Pinpoint the cell where the given text exists, returning its (x, y) midpoint coordinate. 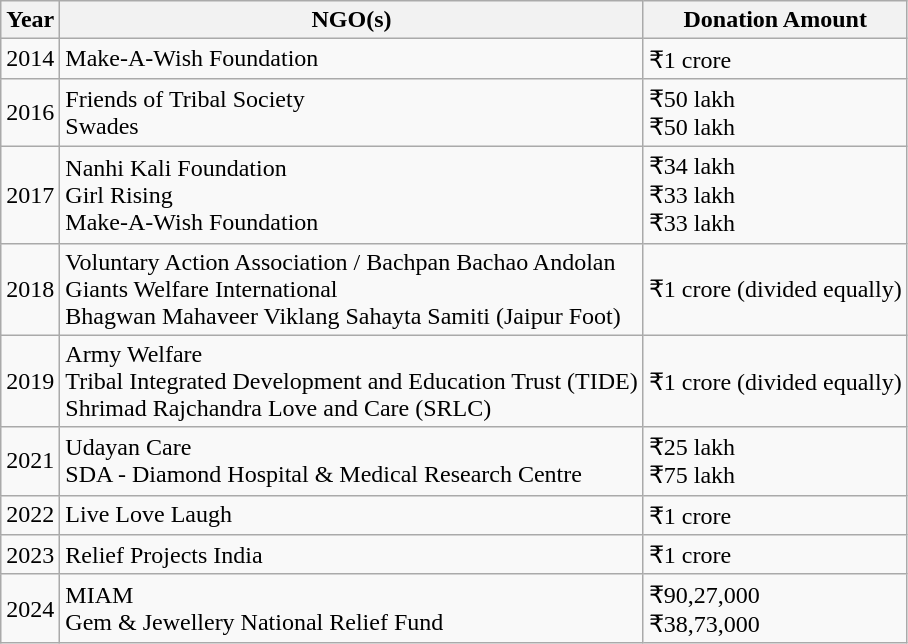
Army WelfareTribal Integrated Development and Education Trust (TIDE)Shrimad Rajchandra Love and Care (SRLC) (352, 381)
NGO(s) (352, 20)
2019 (30, 381)
₹25 lakh₹75 lakh (775, 461)
2018 (30, 289)
₹50 lakh₹50 lakh (775, 112)
2016 (30, 112)
₹90,27,000₹38,73,000 (775, 608)
Udayan CareSDA - Diamond Hospital & Medical Research Centre (352, 461)
Voluntary Action Association / Bachpan Bachao AndolanGiants Welfare InternationalBhagwan Mahaveer Viklang Sahayta Samiti (Jaipur Foot) (352, 289)
2014 (30, 59)
Make-A-Wish Foundation (352, 59)
Relief Projects India (352, 555)
₹34 lakh₹33 lakh₹33 lakh (775, 194)
Year (30, 20)
Live Love Laugh (352, 515)
Donation Amount (775, 20)
2023 (30, 555)
2021 (30, 461)
Friends of Tribal SocietySwades (352, 112)
2017 (30, 194)
2024 (30, 608)
MIAMGem & Jewellery National Relief Fund (352, 608)
Nanhi Kali FoundationGirl RisingMake-A-Wish Foundation (352, 194)
2022 (30, 515)
